Output the (X, Y) coordinate of the center of the cell containing the given text.  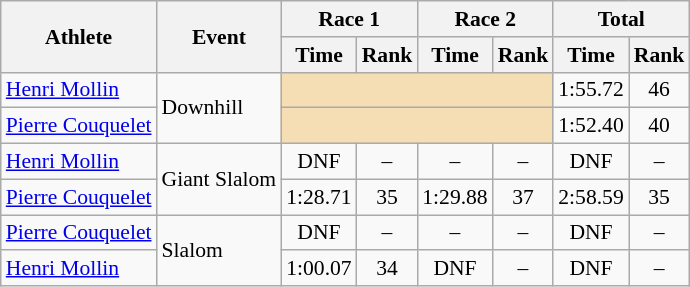
Giant Slalom (220, 180)
Event (220, 36)
1:55.72 (590, 90)
37 (524, 197)
Athlete (79, 36)
1:29.88 (454, 197)
34 (388, 269)
1:52.40 (590, 126)
Slalom (220, 250)
Race 2 (485, 19)
Total (621, 19)
Race 1 (349, 19)
Downhill (220, 108)
2:58.59 (590, 197)
46 (660, 90)
1:28.71 (318, 197)
1:00.07 (318, 269)
40 (660, 126)
